Capture the cell that displays the provided text and extract its [X, Y] central coordinate. 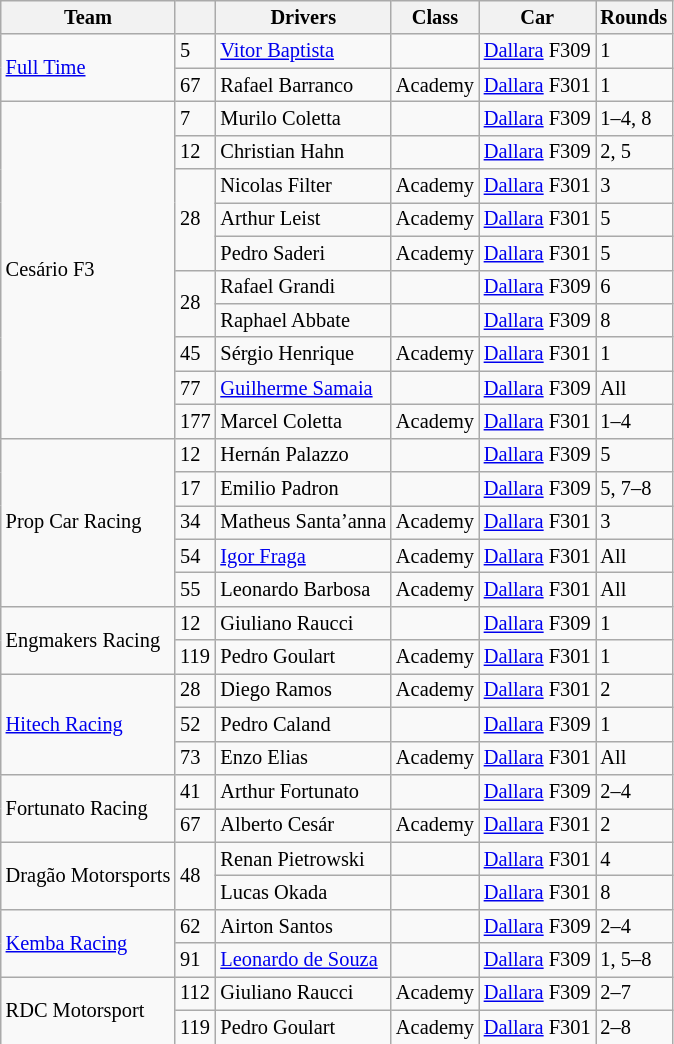
Matheus Santa’anna [303, 522]
52 [195, 724]
Arthur Fortunato [303, 791]
Raphael Abbate [303, 320]
Christian Hahn [303, 152]
Cesário F3 [88, 270]
48 [195, 876]
Engmakers Racing [88, 640]
Prop Car Racing [88, 522]
112 [195, 993]
Fortunato Racing [88, 808]
Nicolas Filter [303, 186]
Leonardo de Souza [303, 960]
Emilio Padron [303, 489]
Rafael Barranco [303, 85]
Sérgio Henrique [303, 354]
Hitech Racing [88, 724]
Hernán Palazzo [303, 455]
Full Time [88, 68]
Lucas Okada [303, 892]
1–4 [634, 421]
Enzo Elias [303, 758]
Diego Ramos [303, 690]
Leonardo Barbosa [303, 589]
77 [195, 388]
Renan Pietrowski [303, 859]
Car [538, 17]
Kemba Racing [88, 942]
Rounds [634, 17]
6 [634, 287]
41 [195, 791]
Dragão Motorsports [88, 876]
Drivers [303, 17]
Guilherme Samaia [303, 388]
177 [195, 421]
Class [435, 17]
Arthur Leist [303, 219]
Igor Fraga [303, 556]
1, 5–8 [634, 960]
Pedro Saderi [303, 253]
2–8 [634, 1027]
Vitor Baptista [303, 51]
7 [195, 118]
5, 7–8 [634, 489]
2, 5 [634, 152]
2–7 [634, 993]
Marcel Coletta [303, 421]
54 [195, 556]
45 [195, 354]
Pedro Caland [303, 724]
Airton Santos [303, 926]
Murilo Coletta [303, 118]
Team [88, 17]
1–4, 8 [634, 118]
17 [195, 489]
62 [195, 926]
4 [634, 859]
Rafael Grandi [303, 287]
34 [195, 522]
73 [195, 758]
91 [195, 960]
Alberto Cesár [303, 825]
RDC Motorsport [88, 1010]
55 [195, 589]
